Return (X, Y) of the center of cell containing provided text 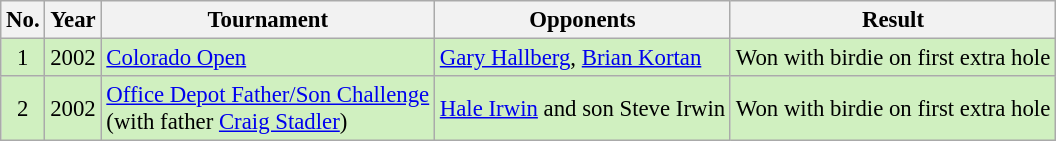
Tournament (268, 20)
Office Depot Father/Son Challenge(with father Craig Stadler) (268, 108)
Gary Hallberg, Brian Kortan (583, 58)
No. (23, 20)
Result (892, 20)
1 (23, 58)
Colorado Open (268, 58)
Opponents (583, 20)
2 (23, 108)
Hale Irwin and son Steve Irwin (583, 108)
Year (73, 20)
